Extract the [x, y] coordinate from the center of the cell holding the provided text.  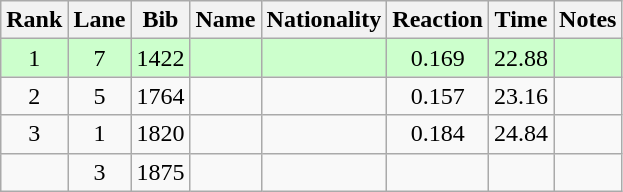
1875 [160, 172]
23.16 [520, 96]
Reaction [438, 20]
Rank [34, 20]
0.157 [438, 96]
22.88 [520, 58]
Time [520, 20]
Bib [160, 20]
24.84 [520, 134]
Notes [588, 20]
1764 [160, 96]
0.184 [438, 134]
Lane [100, 20]
2 [34, 96]
7 [100, 58]
Nationality [324, 20]
1820 [160, 134]
1422 [160, 58]
0.169 [438, 58]
5 [100, 96]
Name [226, 20]
